Extract the (x, y) coordinate from the center of the cell holding the provided text.  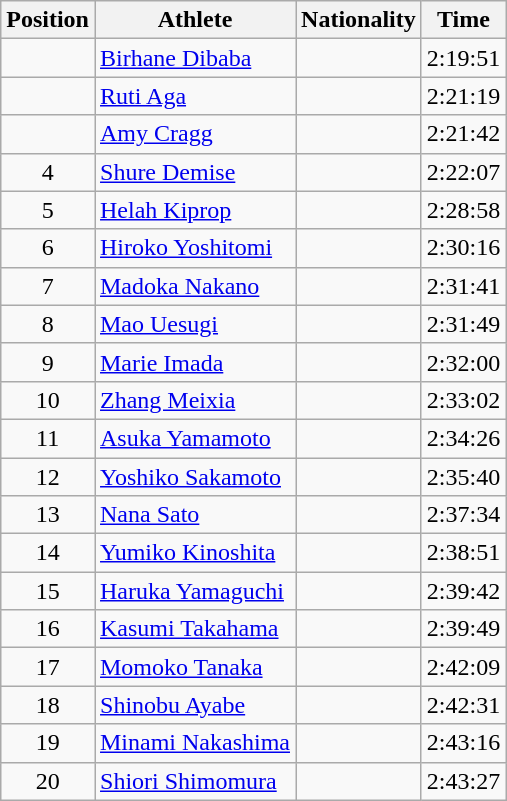
10 (48, 400)
14 (48, 553)
18 (48, 705)
2:38:51 (463, 553)
2:19:51 (463, 58)
16 (48, 629)
2:21:19 (463, 96)
13 (48, 515)
Shiori Shimomura (194, 781)
Kasumi Takahama (194, 629)
Shinobu Ayabe (194, 705)
Helah Kiprop (194, 210)
Birhane Dibaba (194, 58)
8 (48, 324)
Momoko Tanaka (194, 667)
Shure Demise (194, 172)
Position (48, 20)
Haruka Yamaguchi (194, 591)
2:33:02 (463, 400)
Mao Uesugi (194, 324)
Amy Cragg (194, 134)
2:42:31 (463, 705)
Nana Sato (194, 515)
15 (48, 591)
2:39:42 (463, 591)
2:34:26 (463, 438)
2:39:49 (463, 629)
2:43:27 (463, 781)
2:32:00 (463, 362)
Time (463, 20)
6 (48, 248)
19 (48, 743)
2:30:16 (463, 248)
Yumiko Kinoshita (194, 553)
12 (48, 477)
Nationality (359, 20)
Ruti Aga (194, 96)
Yoshiko Sakamoto (194, 477)
7 (48, 286)
Hiroko Yoshitomi (194, 248)
11 (48, 438)
2:35:40 (463, 477)
2:28:58 (463, 210)
Minami Nakashima (194, 743)
Asuka Yamamoto (194, 438)
5 (48, 210)
2:37:34 (463, 515)
2:31:49 (463, 324)
2:42:09 (463, 667)
2:43:16 (463, 743)
17 (48, 667)
Marie Imada (194, 362)
9 (48, 362)
Madoka Nakano (194, 286)
4 (48, 172)
Zhang Meixia (194, 400)
2:22:07 (463, 172)
20 (48, 781)
2:31:41 (463, 286)
Athlete (194, 20)
2:21:42 (463, 134)
